From the cell containing the given text, extract its center point as [X, Y] coordinate. 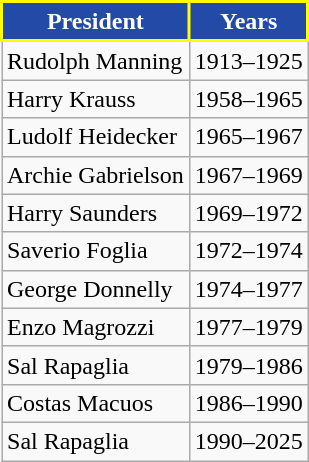
1979–1986 [248, 365]
George Donnelly [96, 289]
1977–1979 [248, 327]
1969–1972 [248, 213]
Ludolf Heidecker [96, 137]
Harry Saunders [96, 213]
1965–1967 [248, 137]
1972–1974 [248, 251]
1913–1925 [248, 60]
1958–1965 [248, 99]
1986–1990 [248, 403]
Enzo Magrozzi [96, 327]
Years [248, 22]
Harry Krauss [96, 99]
1974–1977 [248, 289]
Rudolph Manning [96, 60]
Saverio Foglia [96, 251]
1990–2025 [248, 441]
Costas Macuos [96, 403]
President [96, 22]
1967–1969 [248, 175]
Archie Gabrielson [96, 175]
